Return (X, Y) of the center of cell containing provided text 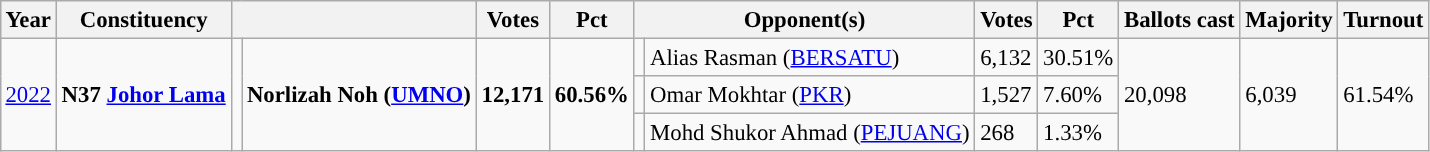
Mohd Shukor Ahmad (PEJUANG) (810, 133)
2022 (28, 94)
Turnout (1384, 20)
1.33% (1078, 133)
Constituency (144, 20)
61.54% (1384, 94)
Alias Rasman (BERSATU) (810, 57)
Opponent(s) (804, 20)
Majority (1289, 20)
Ballots cast (1180, 20)
Norlizah Noh (UMNO) (360, 94)
7.60% (1078, 95)
Omar Mokhtar (PKR) (810, 95)
6,132 (1006, 57)
12,171 (512, 94)
N37 Johor Lama (144, 94)
30.51% (1078, 57)
1,527 (1006, 95)
20,098 (1180, 94)
60.56% (592, 94)
Year (28, 20)
6,039 (1289, 94)
268 (1006, 133)
